Capture the cell that displays the provided text and extract its [X, Y] central coordinate. 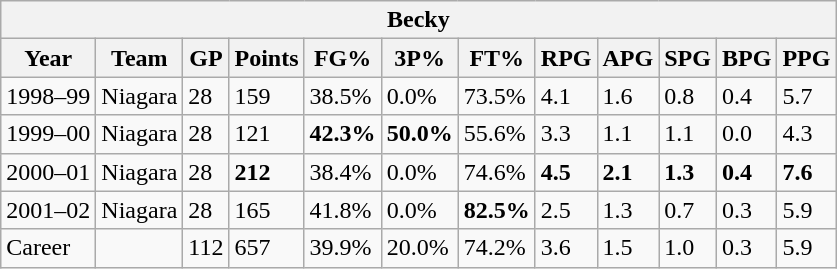
159 [266, 96]
GP [206, 58]
41.8% [342, 210]
1.6 [628, 96]
PPG [806, 58]
0.0 [746, 134]
74.6% [496, 172]
FT% [496, 58]
4.5 [566, 172]
FG% [342, 58]
Career [48, 248]
BPG [746, 58]
1998–99 [48, 96]
657 [266, 248]
112 [206, 248]
SPG [688, 58]
38.5% [342, 96]
39.9% [342, 248]
73.5% [496, 96]
2.1 [628, 172]
20.0% [420, 248]
3P% [420, 58]
38.4% [342, 172]
50.0% [420, 134]
3.6 [566, 248]
Year [48, 58]
4.3 [806, 134]
42.3% [342, 134]
0.7 [688, 210]
Team [140, 58]
82.5% [496, 210]
74.2% [496, 248]
165 [266, 210]
1.5 [628, 248]
2001–02 [48, 210]
212 [266, 172]
7.6 [806, 172]
121 [266, 134]
2000–01 [48, 172]
4.1 [566, 96]
5.7 [806, 96]
1999–00 [48, 134]
0.8 [688, 96]
RPG [566, 58]
55.6% [496, 134]
3.3 [566, 134]
APG [628, 58]
1.0 [688, 248]
Becky [418, 20]
Points [266, 58]
2.5 [566, 210]
